Return the (x, y) coordinate for the center point of the cell that contains the specified text.  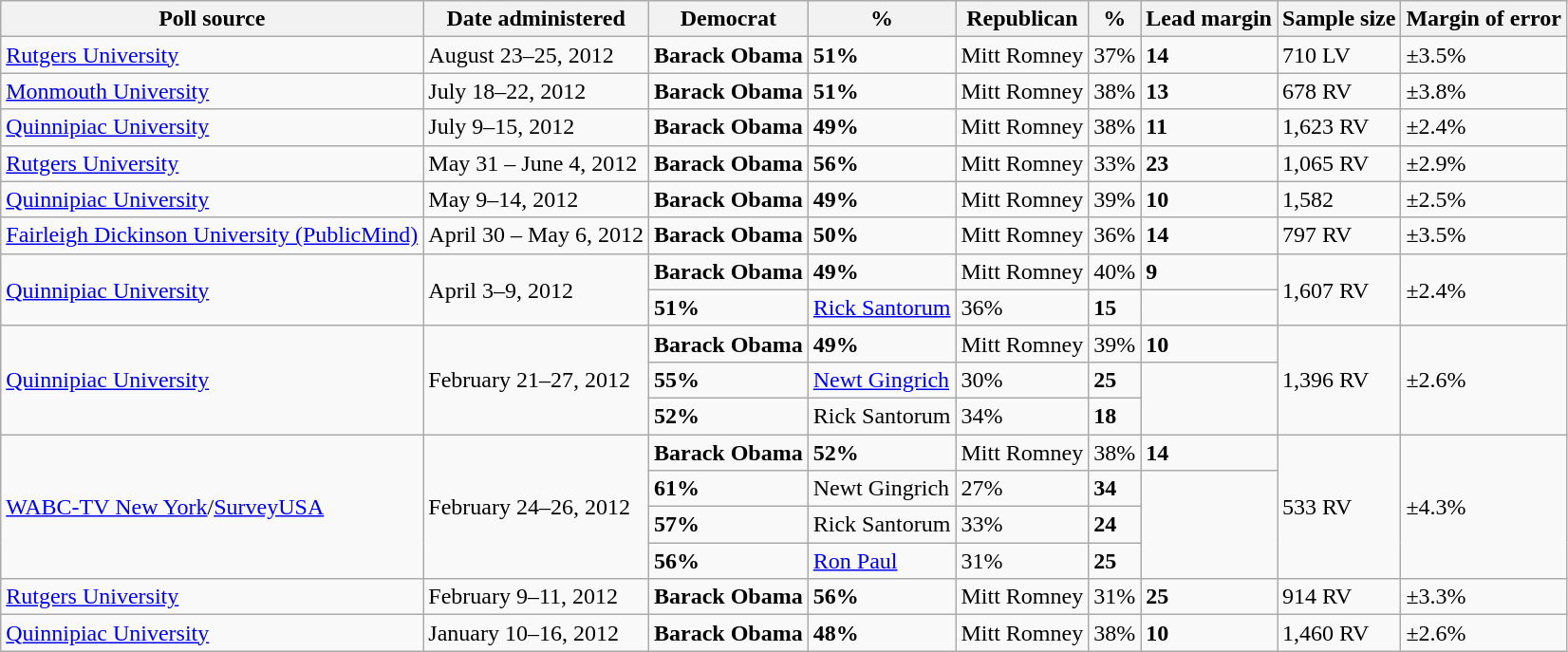
678 RV (1339, 91)
WABC-TV New York/SurveyUSA (213, 507)
13 (1209, 91)
40% (1114, 271)
1,396 RV (1339, 380)
1,607 RV (1339, 289)
37% (1114, 55)
48% (882, 633)
23 (1209, 163)
Margin of error (1484, 19)
30% (1022, 380)
Fairleigh Dickinson University (PublicMind) (213, 235)
61% (729, 489)
Democrat (729, 19)
1,460 RV (1339, 633)
24 (1114, 525)
January 10–16, 2012 (536, 633)
July 18–22, 2012 (536, 91)
1,623 RV (1339, 127)
Date administered (536, 19)
±3.8% (1484, 91)
April 3–9, 2012 (536, 289)
Lead margin (1209, 19)
May 31 – June 4, 2012 (536, 163)
Poll source (213, 19)
55% (729, 380)
18 (1114, 416)
Sample size (1339, 19)
34 (1114, 489)
Monmouth University (213, 91)
April 30 – May 6, 2012 (536, 235)
9 (1209, 271)
February 9–11, 2012 (536, 597)
57% (729, 525)
797 RV (1339, 235)
27% (1022, 489)
±2.9% (1484, 163)
15 (1114, 307)
11 (1209, 127)
July 9–15, 2012 (536, 127)
±4.3% (1484, 507)
February 24–26, 2012 (536, 507)
1,065 RV (1339, 163)
1,582 (1339, 199)
914 RV (1339, 597)
533 RV (1339, 507)
Ron Paul (882, 561)
Republican (1022, 19)
34% (1022, 416)
February 21–27, 2012 (536, 380)
May 9–14, 2012 (536, 199)
710 LV (1339, 55)
August 23–25, 2012 (536, 55)
±3.3% (1484, 597)
±2.5% (1484, 199)
50% (882, 235)
